Identify which cell holds the provided text, then report its [x, y] central coordinate. 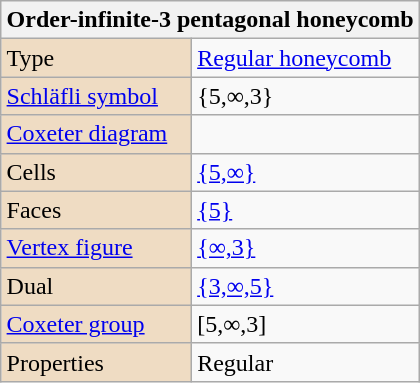
Properties [96, 362]
[5,∞,3] [306, 324]
Faces [96, 210]
{3,∞,5} [306, 286]
Coxeter diagram [96, 134]
Type [96, 58]
Regular [306, 362]
{5,∞} [306, 172]
{∞,3} [306, 248]
Vertex figure [96, 248]
{5} [306, 210]
Schläfli symbol [96, 96]
Order-infinite-3 pentagonal honeycomb [210, 20]
Coxeter group [96, 324]
Dual [96, 286]
Cells [96, 172]
Regular honeycomb [306, 58]
{5,∞,3} [306, 96]
